Output the (x, y) coordinate of the center of the cell containing the given text.  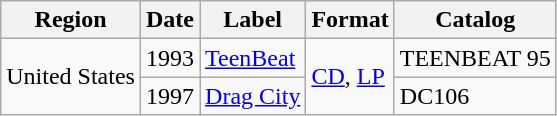
1997 (170, 96)
1993 (170, 58)
Date (170, 20)
CD, LP (350, 77)
TEENBEAT 95 (475, 58)
TeenBeat (253, 58)
Region (71, 20)
Format (350, 20)
Catalog (475, 20)
DC106 (475, 96)
Drag City (253, 96)
United States (71, 77)
Label (253, 20)
